Search for the cell housing the specified text and yield its (x, y) center coordinate. 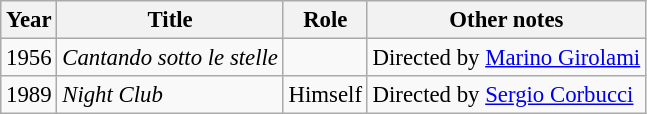
Title (170, 20)
1956 (29, 58)
1989 (29, 95)
Night Club (170, 95)
Year (29, 20)
Himself (325, 95)
Role (325, 20)
Other notes (506, 20)
Cantando sotto le stelle (170, 58)
Directed by Sergio Corbucci (506, 95)
Directed by Marino Girolami (506, 58)
